Provide the (X, Y) coordinate of the cell's center where the given text is located.  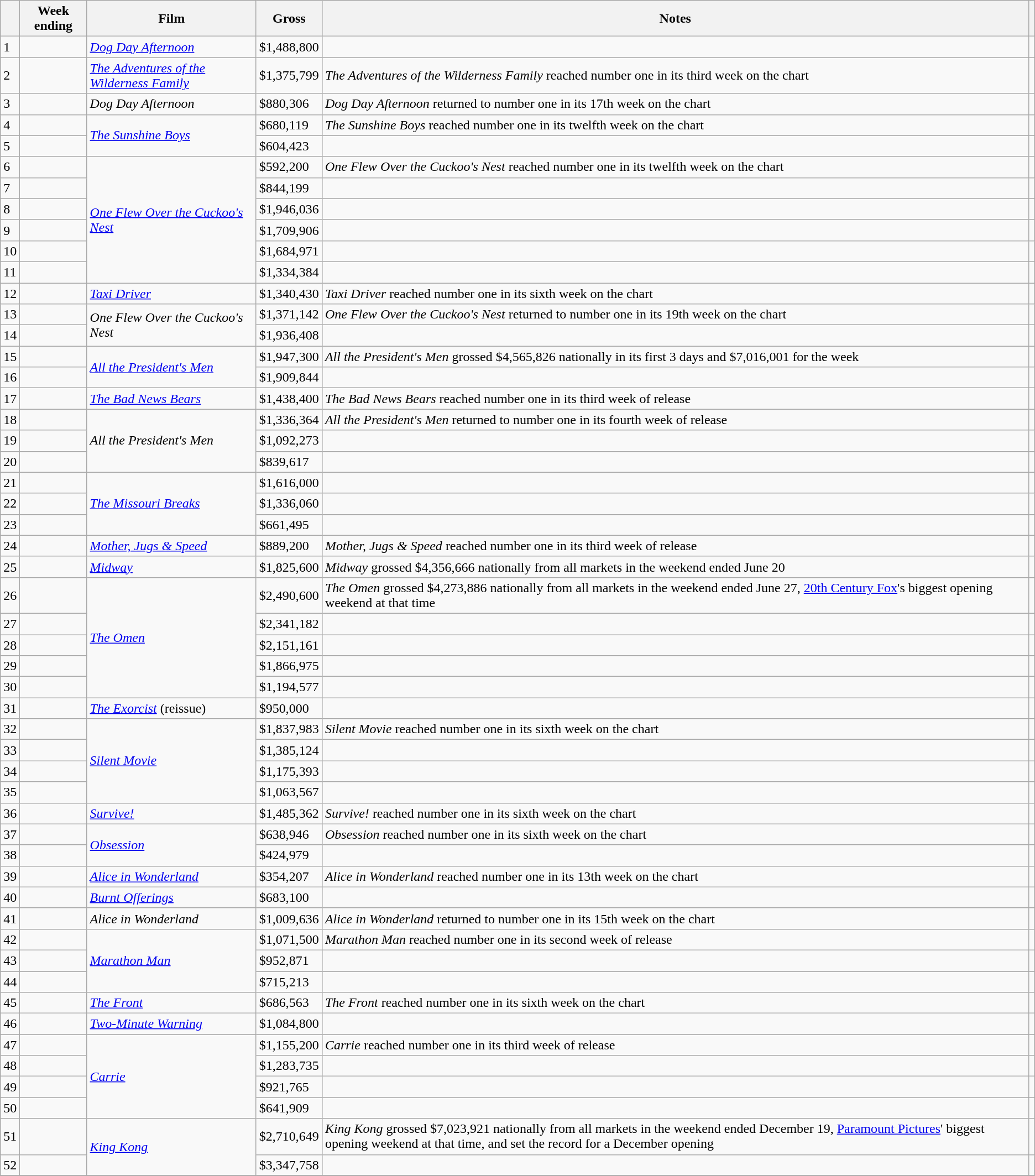
47 (10, 1045)
Midway (171, 567)
$2,490,600 (289, 595)
$950,000 (289, 708)
27 (10, 624)
30 (10, 687)
$1,488,800 (289, 47)
12 (10, 294)
25 (10, 567)
Taxi Driver reached number one in its sixth week on the chart (675, 294)
$1,837,983 (289, 729)
The Bad News Bears reached number one in its third week of release (675, 399)
The Sunshine Boys reached number one in its twelfth week on the chart (675, 125)
$1,071,500 (289, 939)
$1,485,362 (289, 813)
$2,151,161 (289, 645)
$1,385,124 (289, 750)
Obsession (171, 845)
13 (10, 315)
The Bad News Bears (171, 399)
Mother, Jugs & Speed reached number one in its third week of release (675, 546)
33 (10, 750)
The Omen (171, 637)
$1,334,384 (289, 272)
Survive! (171, 813)
14 (10, 336)
Week ending (53, 19)
23 (10, 525)
21 (10, 483)
The Missouri Breaks (171, 504)
$844,199 (289, 188)
22 (10, 504)
50 (10, 1108)
$1,684,971 (289, 251)
Silent Movie reached number one in its sixth week on the chart (675, 729)
$2,341,182 (289, 624)
$1,375,799 (289, 75)
$1,283,735 (289, 1066)
$354,207 (289, 876)
7 (10, 188)
The Front (171, 1003)
8 (10, 209)
26 (10, 595)
16 (10, 378)
Burnt Offerings (171, 897)
40 (10, 897)
$638,946 (289, 834)
2 (10, 75)
45 (10, 1003)
38 (10, 855)
$1,175,393 (289, 771)
$1,009,636 (289, 918)
$1,063,567 (289, 792)
29 (10, 666)
20 (10, 462)
15 (10, 357)
34 (10, 771)
$2,710,649 (289, 1137)
Silent Movie (171, 761)
$604,423 (289, 146)
$1,438,400 (289, 399)
$424,979 (289, 855)
46 (10, 1024)
$1,155,200 (289, 1045)
Film (171, 19)
$3,347,758 (289, 1165)
$1,336,060 (289, 504)
The Omen grossed $4,273,886 nationally from all markets in the weekend ended June 27, 20th Century Fox's biggest opening weekend at that time (675, 595)
49 (10, 1087)
$880,306 (289, 104)
$1,194,577 (289, 687)
Obsession reached number one in its sixth week on the chart (675, 834)
10 (10, 251)
Dog Day Afternoon returned to number one in its 17th week on the chart (675, 104)
Two-Minute Warning (171, 1024)
44 (10, 981)
17 (10, 399)
18 (10, 420)
32 (10, 729)
43 (10, 960)
24 (10, 546)
$1,825,600 (289, 567)
$592,200 (289, 167)
3 (10, 104)
$839,617 (289, 462)
36 (10, 813)
Marathon Man (171, 960)
$1,336,364 (289, 420)
$715,213 (289, 981)
$952,871 (289, 960)
The Sunshine Boys (171, 135)
11 (10, 272)
$889,200 (289, 546)
$683,100 (289, 897)
$680,119 (289, 125)
One Flew Over the Cuckoo's Nest returned to number one in its 19th week on the chart (675, 315)
$1,866,975 (289, 666)
$1,709,906 (289, 230)
Taxi Driver (171, 294)
The Adventures of the Wilderness Family (171, 75)
1 (10, 47)
Marathon Man reached number one in its second week of release (675, 939)
Mother, Jugs & Speed (171, 546)
42 (10, 939)
39 (10, 876)
$661,495 (289, 525)
Alice in Wonderland returned to number one in its 15th week on the chart (675, 918)
9 (10, 230)
$1,616,000 (289, 483)
Notes (675, 19)
All the President's Men returned to number one in its fourth week of release (675, 420)
31 (10, 708)
$1,909,844 (289, 378)
$1,946,036 (289, 209)
$686,563 (289, 1003)
Alice in Wonderland reached number one in its 13th week on the chart (675, 876)
Gross (289, 19)
48 (10, 1066)
King Kong (171, 1147)
$1,092,273 (289, 441)
Carrie (171, 1076)
One Flew Over the Cuckoo's Nest reached number one in its twelfth week on the chart (675, 167)
6 (10, 167)
51 (10, 1137)
Midway grossed $4,356,666 nationally from all markets in the weekend ended June 20 (675, 567)
41 (10, 918)
$921,765 (289, 1087)
35 (10, 792)
$1,340,430 (289, 294)
52 (10, 1165)
4 (10, 125)
28 (10, 645)
37 (10, 834)
5 (10, 146)
$641,909 (289, 1108)
$1,936,408 (289, 336)
All the President's Men grossed $4,565,826 nationally in its first 3 days and $7,016,001 for the week (675, 357)
$1,371,142 (289, 315)
The Adventures of the Wilderness Family reached number one in its third week on the chart (675, 75)
The Exorcist (reissue) (171, 708)
Survive! reached number one in its sixth week on the chart (675, 813)
$1,084,800 (289, 1024)
$1,947,300 (289, 357)
The Front reached number one in its sixth week on the chart (675, 1003)
Carrie reached number one in its third week of release (675, 1045)
19 (10, 441)
